Scan for the cell matching the given text and deliver its (X, Y) coordinate at center. 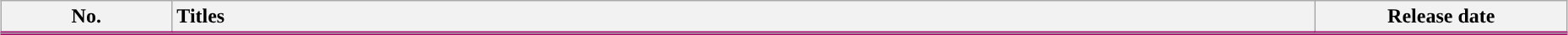
Release date (1441, 17)
Titles (743, 17)
No. (86, 17)
